Return the (x, y) coordinate for the center point of the cell that contains the specified text.  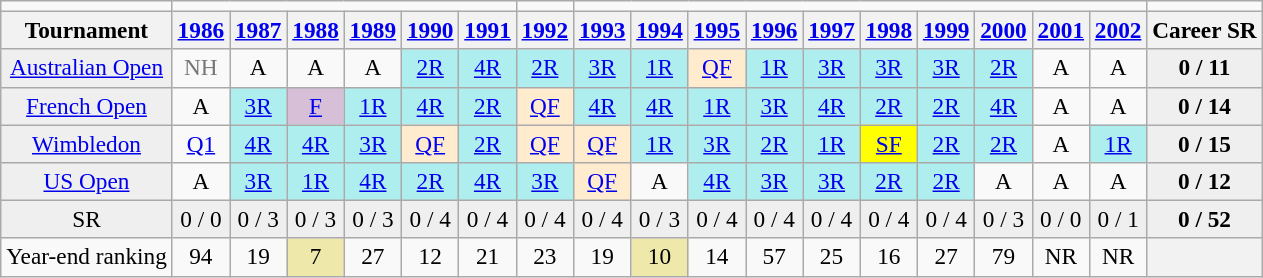
1999 (946, 30)
1998 (888, 30)
1995 (716, 30)
21 (488, 257)
1987 (258, 30)
0 / 15 (1204, 143)
SF (888, 143)
2002 (1118, 30)
1986 (200, 30)
12 (430, 257)
Tournament (86, 30)
SR (86, 219)
25 (832, 257)
1997 (832, 30)
NH (200, 68)
94 (200, 257)
57 (774, 257)
23 (544, 257)
Career SR (1204, 30)
1993 (602, 30)
10 (660, 257)
0 / 52 (1204, 219)
1992 (544, 30)
79 (1004, 257)
Wimbledon (86, 143)
0 / 11 (1204, 68)
1989 (372, 30)
1994 (660, 30)
Q1 (200, 143)
0 / 14 (1204, 106)
Year-end ranking (86, 257)
1990 (430, 30)
0 / 1 (1118, 219)
2000 (1004, 30)
2001 (1060, 30)
1996 (774, 30)
14 (716, 257)
0 / 12 (1204, 181)
1988 (316, 30)
US Open (86, 181)
Australian Open (86, 68)
F (316, 106)
French Open (86, 106)
16 (888, 257)
1991 (488, 30)
7 (316, 257)
